Detect which cell encompasses the target text, then output its (X, Y) center coordinate. 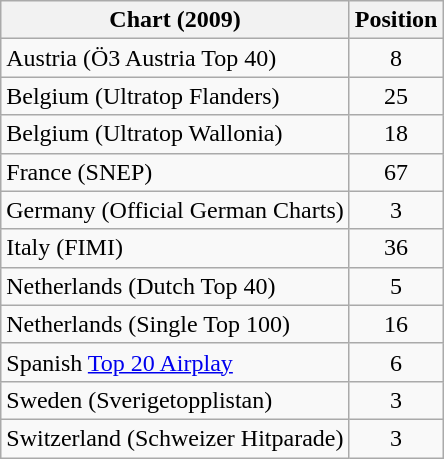
Switzerland (Schweizer Hitparade) (175, 438)
Chart (2009) (175, 20)
Sweden (Sverigetopplistan) (175, 400)
67 (396, 172)
Position (396, 20)
5 (396, 286)
Italy (FIMI) (175, 248)
Belgium (Ultratop Flanders) (175, 96)
18 (396, 134)
France (SNEP) (175, 172)
Netherlands (Dutch Top 40) (175, 286)
Spanish Top 20 Airplay (175, 362)
6 (396, 362)
Netherlands (Single Top 100) (175, 324)
36 (396, 248)
Austria (Ö3 Austria Top 40) (175, 58)
16 (396, 324)
Belgium (Ultratop Wallonia) (175, 134)
8 (396, 58)
25 (396, 96)
Germany (Official German Charts) (175, 210)
